Find where the given text appears and provide that cell's center as [X, Y] coordinate. 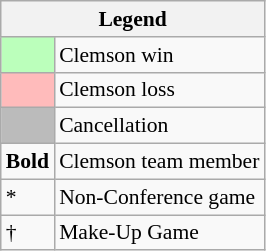
Non-Conference game [159, 197]
Clemson team member [159, 162]
Legend [133, 19]
† [28, 233]
Cancellation [159, 126]
Clemson loss [159, 90]
* [28, 197]
Bold [28, 162]
Make-Up Game [159, 233]
Clemson win [159, 55]
